Return [X, Y] of the center of cell containing provided text 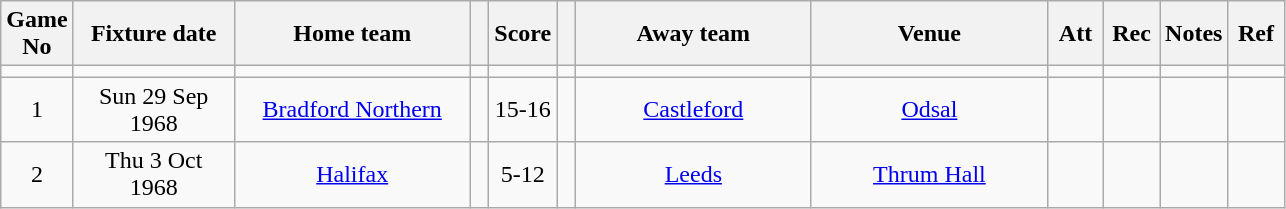
Bradford Northern [352, 110]
Sun 29 Sep 1968 [154, 110]
Odsal [929, 110]
Castleford [693, 110]
Home team [352, 34]
Thu 3 Oct 1968 [154, 174]
Venue [929, 34]
Rec [1132, 34]
2 [37, 174]
Notes [1194, 34]
Thrum Hall [929, 174]
Ref [1256, 34]
5-12 [523, 174]
Halifax [352, 174]
Fixture date [154, 34]
1 [37, 110]
Score [523, 34]
Game No [37, 34]
15-16 [523, 110]
Leeds [693, 174]
Att [1075, 34]
Away team [693, 34]
